Return the (x, y) coordinate for the center point of the cell that contains the specified text.  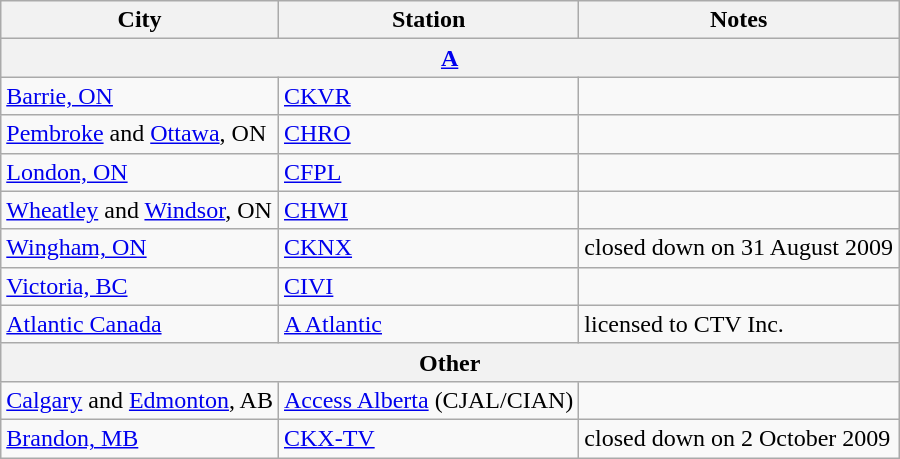
A Atlantic (428, 324)
Atlantic Canada (140, 324)
licensed to CTV Inc. (739, 324)
Brandon, MB (140, 438)
A (450, 58)
CHRO (428, 134)
Pembroke and Ottawa, ON (140, 134)
Victoria, BC (140, 286)
closed down on 2 October 2009 (739, 438)
Barrie, ON (140, 96)
Calgary and Edmonton, AB (140, 400)
CIVI (428, 286)
CFPL (428, 172)
CKVR (428, 96)
London, ON (140, 172)
Notes (739, 20)
Wingham, ON (140, 248)
CKNX (428, 248)
closed down on 31 August 2009 (739, 248)
Wheatley and Windsor, ON (140, 210)
Access Alberta (CJAL/CIAN) (428, 400)
CHWI (428, 210)
Other (450, 362)
CKX-TV (428, 438)
Station (428, 20)
City (140, 20)
